Search for the cell housing the specified text and yield its [X, Y] center coordinate. 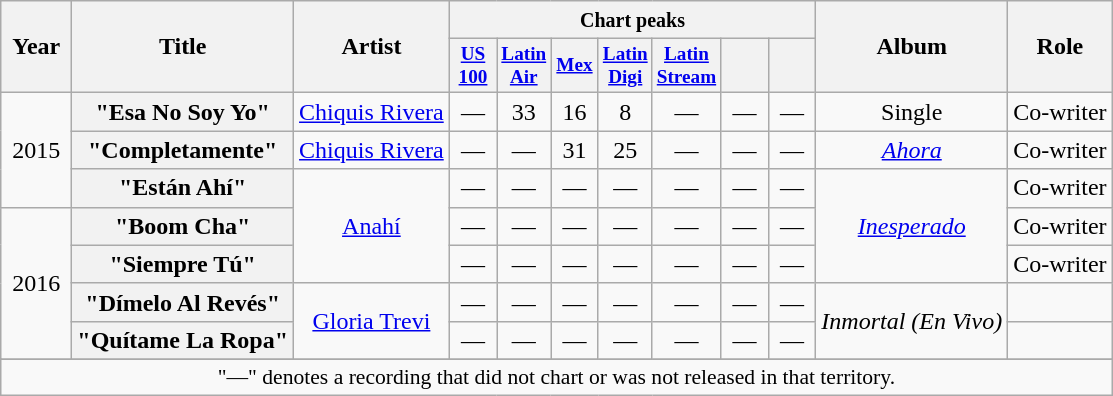
Mex [575, 66]
31 [575, 150]
"Completamente" [183, 150]
Artist [372, 47]
33 [524, 112]
Year [36, 47]
Role [1060, 47]
"Dímelo Al Revés" [183, 302]
"—" denotes a recording that did not chart or was not released in that territory. [556, 377]
Gloria Trevi [372, 321]
"Siempre Tú" [183, 264]
16 [575, 112]
25 [625, 150]
"Boom Cha" [183, 226]
Album [912, 47]
Latin Air [524, 66]
Inmortal (En Vivo) [912, 321]
US100 [473, 66]
Chart peaks [632, 20]
Latin Digi [625, 66]
Ahora [912, 150]
2016 [36, 283]
Single [912, 112]
Anahí [372, 226]
"Quítame La Ropa" [183, 340]
Inesperado [912, 226]
"Están Ahí" [183, 188]
2015 [36, 150]
Latin Stream [686, 66]
8 [625, 112]
Title [183, 47]
"Esa No Soy Yo" [183, 112]
